Return the (X, Y) coordinate for the center point of the cell that contains the specified text.  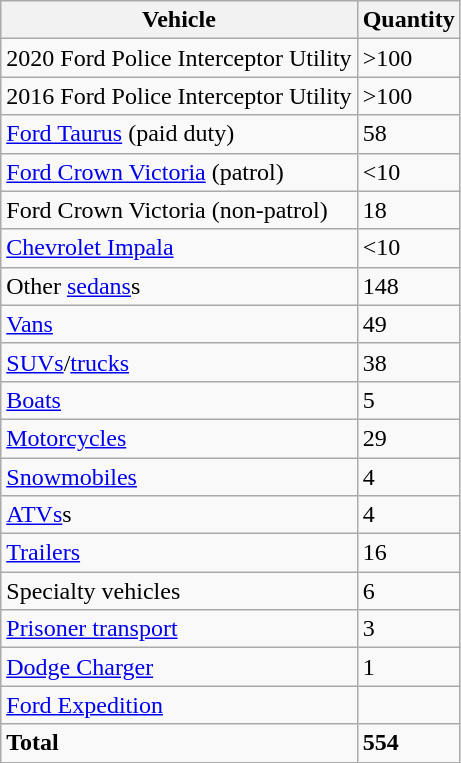
Boats (179, 400)
18 (408, 210)
Ford Expedition (179, 705)
Chevrolet Impala (179, 248)
SUVs/trucks (179, 362)
16 (408, 553)
5 (408, 400)
Dodge Charger (179, 667)
1 (408, 667)
38 (408, 362)
Ford Taurus (paid duty) (179, 134)
3 (408, 629)
Trailers (179, 553)
Specialty vehicles (179, 591)
Vans (179, 324)
Prisoner transport (179, 629)
Quantity (408, 20)
2020 Ford Police Interceptor Utility (179, 58)
6 (408, 591)
Vehicle (179, 20)
Total (179, 743)
Ford Crown Victoria (patrol) (179, 172)
58 (408, 134)
Ford Crown Victoria (non-patrol) (179, 210)
2016 Ford Police Interceptor Utility (179, 96)
ATVss (179, 515)
Other sedanss (179, 286)
Snowmobiles (179, 477)
554 (408, 743)
148 (408, 286)
Motorcycles (179, 438)
49 (408, 324)
29 (408, 438)
